Output the (x, y) coordinate of the center of the cell containing the given text.  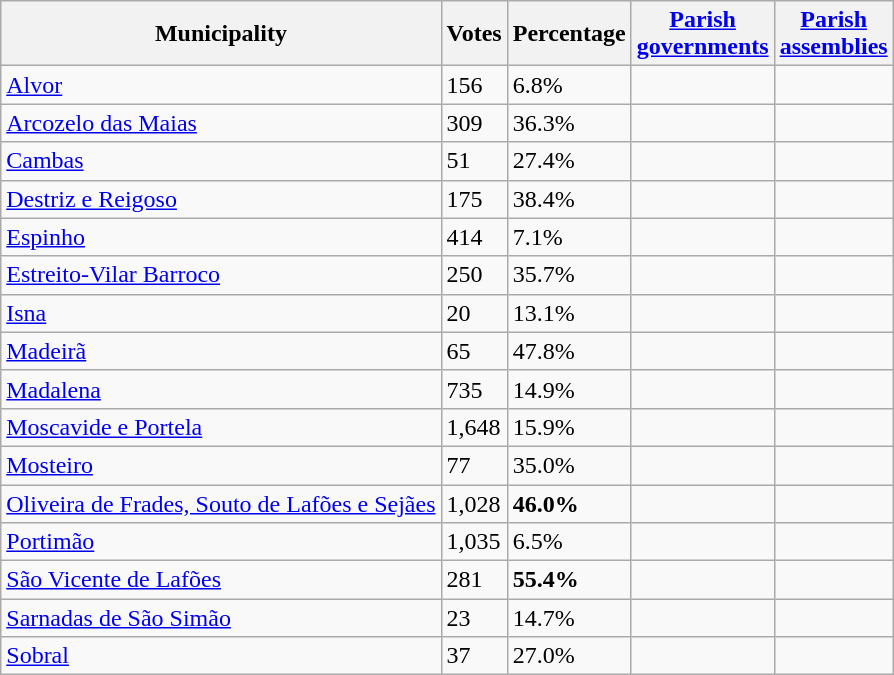
281 (474, 580)
35.0% (569, 465)
Mosteiro (221, 465)
Parishgovernments (702, 34)
13.1% (569, 313)
250 (474, 275)
20 (474, 313)
35.7% (569, 275)
Cambas (221, 161)
27.0% (569, 656)
36.3% (569, 123)
47.8% (569, 351)
Moscavide e Portela (221, 427)
175 (474, 199)
37 (474, 656)
309 (474, 123)
38.4% (569, 199)
Arcozelo das Maias (221, 123)
156 (474, 85)
Destriz e Reigoso (221, 199)
414 (474, 237)
Municipality (221, 34)
Sobral (221, 656)
14.9% (569, 389)
Votes (474, 34)
77 (474, 465)
55.4% (569, 580)
23 (474, 618)
27.4% (569, 161)
São Vicente de Lafões (221, 580)
Madalena (221, 389)
15.9% (569, 427)
51 (474, 161)
46.0% (569, 503)
735 (474, 389)
Isna (221, 313)
1,035 (474, 542)
1,028 (474, 503)
Sarnadas de São Simão (221, 618)
Estreito-Vilar Barroco (221, 275)
14.7% (569, 618)
1,648 (474, 427)
Espinho (221, 237)
6.5% (569, 542)
Alvor (221, 85)
Oliveira de Frades, Souto de Lafões e Sejães (221, 503)
7.1% (569, 237)
6.8% (569, 85)
65 (474, 351)
Percentage (569, 34)
Parishassemblies (834, 34)
Madeirã (221, 351)
Portimão (221, 542)
